Find where the given text appears and provide that cell's center as (x, y) coordinate. 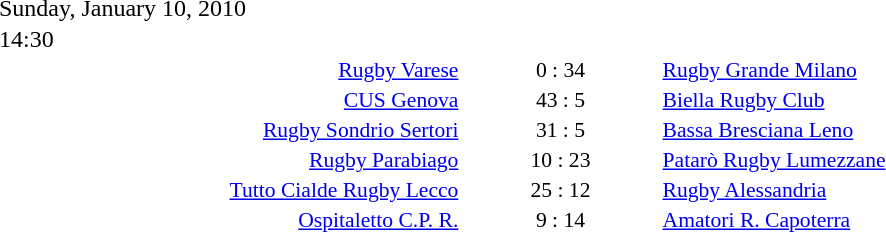
43 : 5 (560, 100)
0 : 34 (560, 70)
10 : 23 (560, 160)
25 : 12 (560, 190)
31 : 5 (560, 130)
